Extract the (X, Y) coordinate from the center of the cell holding the provided text.  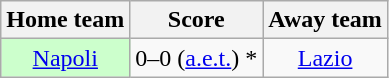
Napoli (66, 58)
Away team (326, 20)
Score (196, 20)
0–0 (a.e.t.) * (196, 58)
Lazio (326, 58)
Home team (66, 20)
